Search for the cell housing the specified text and yield its (X, Y) center coordinate. 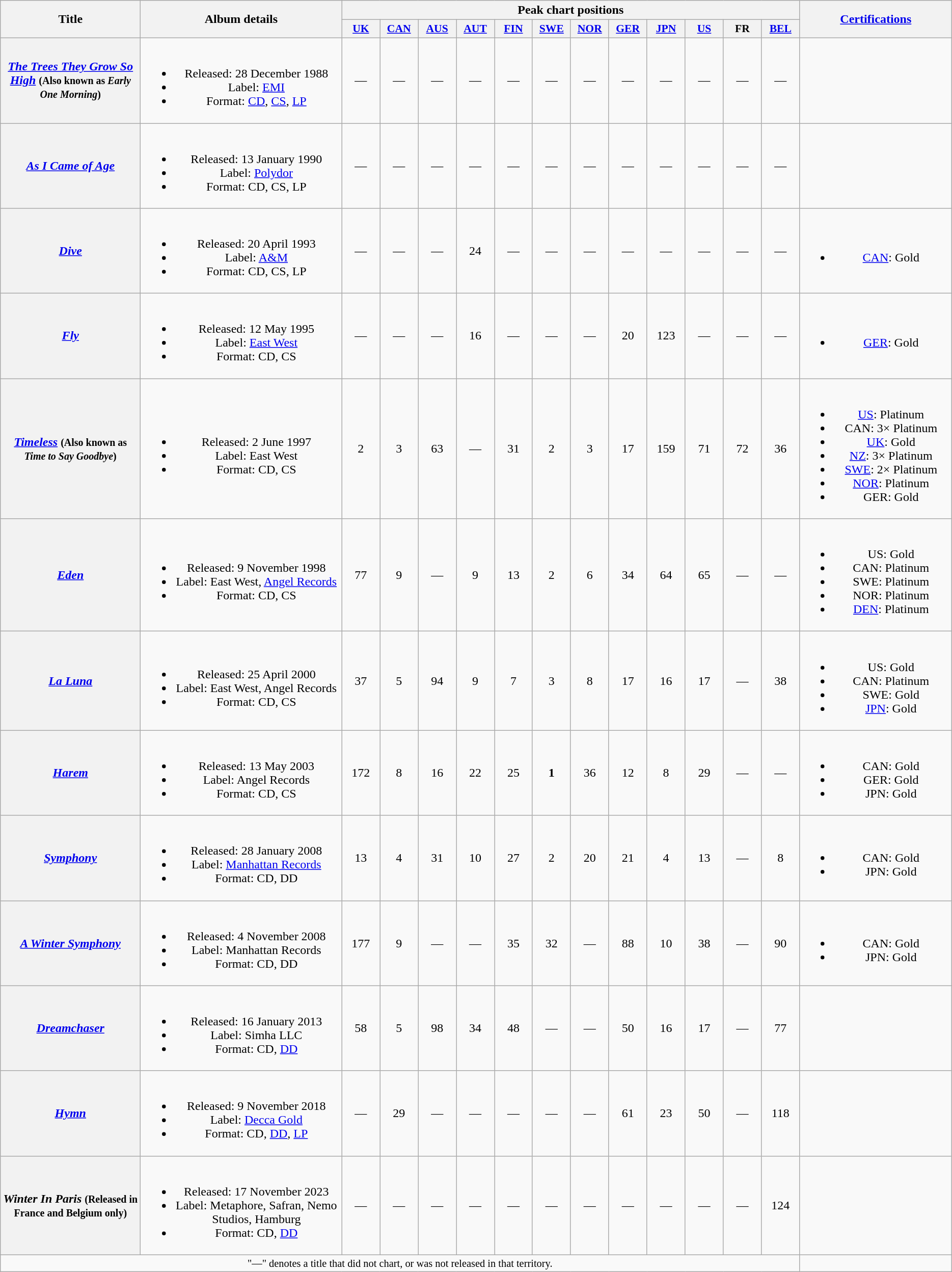
6 (590, 575)
Released: 13 January 1990Label: PolydorFormat: CD, CS, LP (241, 166)
Dreamchaser (70, 1028)
118 (780, 1113)
Album details (241, 19)
Released: 28 December 1988Label: EMIFormat: CD, CS, LP (241, 81)
AUS (437, 29)
As I Came of Age (70, 166)
Released: 9 November 1998Label: East West, Angel RecordsFormat: CD, CS (241, 575)
72 (743, 448)
FR (743, 29)
NOR (590, 29)
25 (513, 773)
61 (628, 1113)
Released: 9 November 2018Label: Decca GoldFormat: CD, DD, LP (241, 1113)
159 (666, 448)
65 (704, 575)
58 (361, 1028)
CAN (399, 29)
172 (361, 773)
FIN (513, 29)
98 (437, 1028)
94 (437, 681)
GER: Gold (876, 336)
124 (780, 1205)
35 (513, 943)
37 (361, 681)
Dive (70, 251)
US (704, 29)
Released: 2 June 1997Label: East WestFormat: CD, CS (241, 448)
32 (551, 943)
7 (513, 681)
US: GoldCAN: PlatinumSWE: GoldJPN: Gold (876, 681)
24 (476, 251)
Released: 16 January 2013Label: Simha LLCFormat: CD, DD (241, 1028)
23 (666, 1113)
Peak chart positions (570, 10)
Winter In Paris (Released in France and Belgium only) (70, 1205)
A Winter Symphony (70, 943)
48 (513, 1028)
Released: 25 April 2000Label: East West, Angel RecordsFormat: CD, CS (241, 681)
Released: 20 April 1993Label: A&MFormat: CD, CS, LP (241, 251)
Eden (70, 575)
GER (628, 29)
SWE (551, 29)
AUT (476, 29)
CAN: GoldGER: GoldJPN: Gold (876, 773)
JPN (666, 29)
Released: 13 May 2003Label: Angel RecordsFormat: CD, CS (241, 773)
Title (70, 19)
BEL (780, 29)
Fly (70, 336)
64 (666, 575)
27 (513, 858)
22 (476, 773)
Released: 28 January 2008Label: Manhattan RecordsFormat: CD, DD (241, 858)
Released: 4 November 2008Label: Manhattan RecordsFormat: CD, DD (241, 943)
177 (361, 943)
US: PlatinumCAN: 3× PlatinumUK: GoldNZ: 3× PlatinumSWE: 2× PlatinumNOR: PlatinumGER: Gold (876, 448)
Harem (70, 773)
123 (666, 336)
UK (361, 29)
Released: 17 November 2023Label: Metaphore, Safran, Nemo Studios, HamburgFormat: CD, DD (241, 1205)
63 (437, 448)
Timeless (Also known as Time to Say Goodbye) (70, 448)
Symphony (70, 858)
88 (628, 943)
Released: 12 May 1995Label: East WestFormat: CD, CS (241, 336)
The Trees They Grow So High (Also known as Early One Morning) (70, 81)
21 (628, 858)
12 (628, 773)
La Luna (70, 681)
1 (551, 773)
Hymn (70, 1113)
71 (704, 448)
90 (780, 943)
CAN: Gold (876, 251)
Certifications (876, 19)
"—" denotes a title that did not chart, or was not released in that territory. (400, 1263)
US: GoldCAN: PlatinumSWE: PlatinumNOR: PlatinumDEN: Platinum (876, 575)
